From the cell containing the given text, extract its center point as [x, y] coordinate. 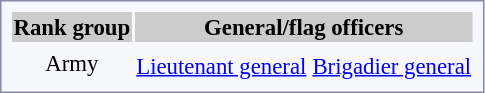
Army [72, 63]
Lieutenant general [222, 66]
Rank group [72, 27]
Brigadier general [392, 66]
General/flag officers [304, 27]
